Find where the given text appears and provide that cell's center as [x, y] coordinate. 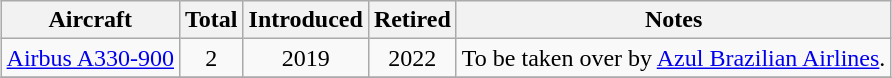
Retired [412, 20]
2022 [412, 58]
2 [211, 58]
To be taken over by Azul Brazilian Airlines. [674, 58]
Notes [674, 20]
Introduced [306, 20]
Airbus A330-900 [90, 58]
Aircraft [90, 20]
Total [211, 20]
2019 [306, 58]
